Locate the cell with the specified text and output its (x, y) center coordinate. 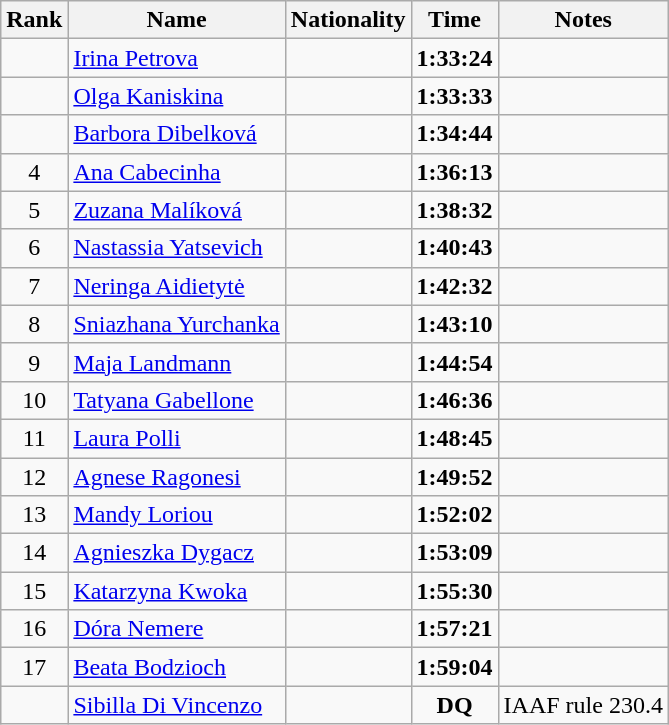
1:52:02 (454, 515)
1:42:32 (454, 286)
DQ (454, 705)
Mandy Loriou (176, 515)
1:48:45 (454, 438)
1:38:32 (454, 210)
Neringa Aidietytė (176, 286)
Notes (583, 20)
9 (34, 362)
Time (454, 20)
Laura Polli (176, 438)
1:33:33 (454, 96)
Ana Cabecinha (176, 172)
1:59:04 (454, 667)
Beata Bodzioch (176, 667)
Olga Kaniskina (176, 96)
7 (34, 286)
1:33:24 (454, 58)
1:49:52 (454, 477)
Maja Landmann (176, 362)
Tatyana Gabellone (176, 400)
5 (34, 210)
15 (34, 591)
Irina Petrova (176, 58)
14 (34, 553)
1:55:30 (454, 591)
Katarzyna Kwoka (176, 591)
Rank (34, 20)
Dóra Nemere (176, 629)
Nationality (348, 20)
10 (34, 400)
Nastassia Yatsevich (176, 248)
Agnieszka Dygacz (176, 553)
IAAF rule 230.4 (583, 705)
1:43:10 (454, 324)
1:53:09 (454, 553)
Name (176, 20)
1:40:43 (454, 248)
Sibilla Di Vincenzo (176, 705)
Sniazhana Yurchanka (176, 324)
1:57:21 (454, 629)
Zuzana Malíková (176, 210)
1:34:44 (454, 134)
16 (34, 629)
Barbora Dibelková (176, 134)
1:46:36 (454, 400)
12 (34, 477)
1:36:13 (454, 172)
17 (34, 667)
Agnese Ragonesi (176, 477)
6 (34, 248)
11 (34, 438)
13 (34, 515)
1:44:54 (454, 362)
8 (34, 324)
4 (34, 172)
